Search for the cell housing the specified text and yield its [x, y] center coordinate. 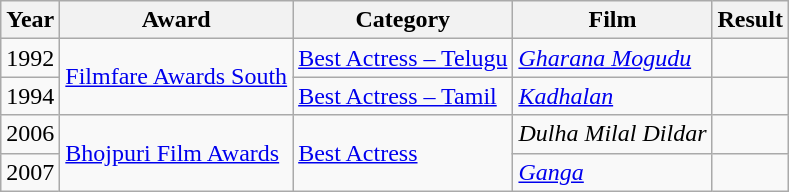
2007 [30, 172]
2006 [30, 134]
Dulha Milal Dildar [612, 134]
Kadhalan [612, 96]
Filmfare Awards South [176, 77]
Year [30, 20]
Gharana Mogudu [612, 58]
Ganga [612, 172]
Result [750, 20]
Film [612, 20]
Best Actress – Telugu [403, 58]
Award [176, 20]
1992 [30, 58]
Category [403, 20]
Best Actress – Tamil [403, 96]
1994 [30, 96]
Bhojpuri Film Awards [176, 153]
Best Actress [403, 153]
